Pinpoint the cell where the given text exists, returning its [x, y] midpoint coordinate. 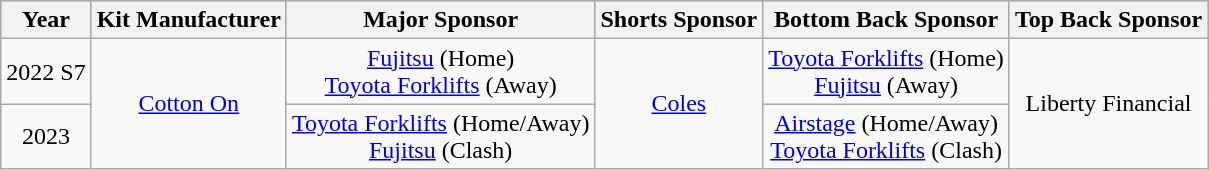
Year [46, 20]
Liberty Financial [1108, 104]
Airstage (Home/Away) Toyota Forklifts (Clash) [886, 136]
Coles [679, 104]
Shorts Sponsor [679, 20]
Toyota Forklifts (Home) Fujitsu (Away) [886, 72]
Fujitsu (Home) Toyota Forklifts (Away) [440, 72]
Major Sponsor [440, 20]
Toyota Forklifts (Home/Away) Fujitsu (Clash) [440, 136]
Kit Manufacturer [188, 20]
2022 S7 [46, 72]
Bottom Back Sponsor [886, 20]
2023 [46, 136]
Top Back Sponsor [1108, 20]
Cotton On [188, 104]
